Pinpoint the cell where the given text exists, returning its (x, y) midpoint coordinate. 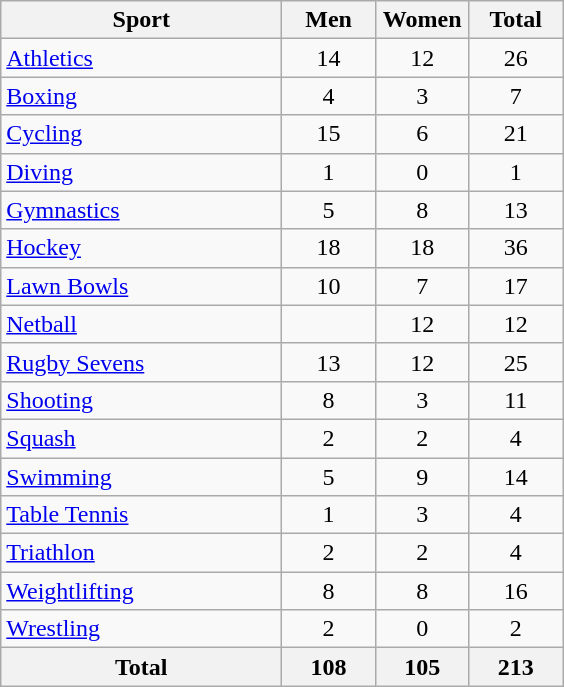
Shooting (142, 400)
108 (329, 667)
9 (422, 477)
10 (329, 286)
Boxing (142, 96)
25 (516, 362)
Men (329, 20)
Cycling (142, 134)
Hockey (142, 248)
26 (516, 58)
6 (422, 134)
11 (516, 400)
16 (516, 591)
Athletics (142, 58)
Netball (142, 324)
Swimming (142, 477)
Lawn Bowls (142, 286)
Weightlifting (142, 591)
Rugby Sevens (142, 362)
105 (422, 667)
Diving (142, 172)
Squash (142, 438)
Sport (142, 20)
21 (516, 134)
Triathlon (142, 553)
36 (516, 248)
213 (516, 667)
Gymnastics (142, 210)
Wrestling (142, 629)
Women (422, 20)
15 (329, 134)
Table Tennis (142, 515)
17 (516, 286)
